Detect which cell encompasses the target text, then output its (X, Y) center coordinate. 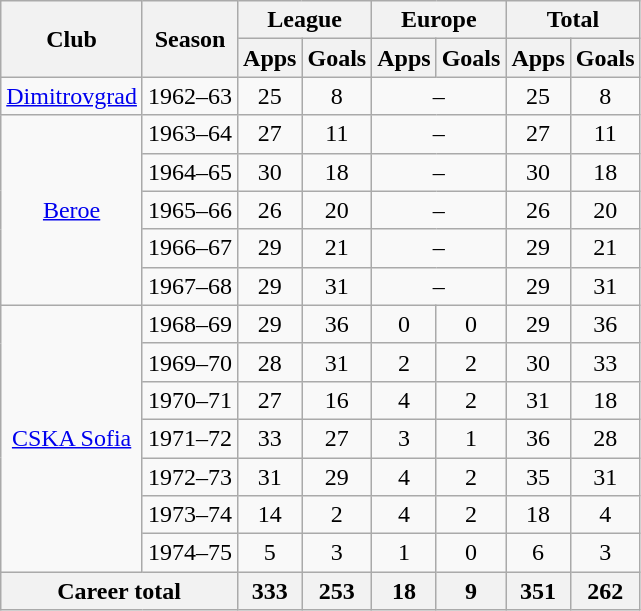
262 (605, 591)
1970–71 (190, 400)
333 (270, 591)
CSKA Sofia (72, 438)
253 (337, 591)
1973–74 (190, 515)
14 (270, 515)
1963–64 (190, 134)
Club (72, 39)
9 (471, 591)
1962–63 (190, 96)
5 (270, 553)
1974–75 (190, 553)
16 (337, 400)
35 (538, 477)
Beroe (72, 210)
1964–65 (190, 172)
Dimitrovgrad (72, 96)
League (305, 20)
1969–70 (190, 362)
1966–67 (190, 248)
351 (538, 591)
1971–72 (190, 438)
6 (538, 553)
1972–73 (190, 477)
Season (190, 39)
1968–69 (190, 324)
Europe (439, 20)
Career total (120, 591)
Total (573, 20)
1965–66 (190, 210)
1967–68 (190, 286)
